From the cell containing the given text, extract its center point as (x, y) coordinate. 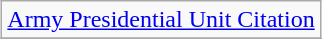
Army Presidential Unit Citation (161, 20)
